Output the [X, Y] coordinate of the center of the cell containing the given text.  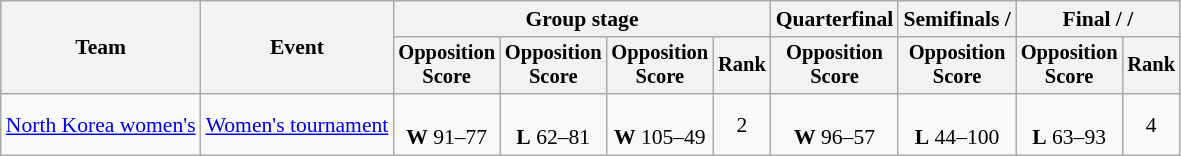
Women's tournament [298, 124]
L 44–100 [956, 124]
Team [101, 48]
L 62–81 [554, 124]
W 96–57 [835, 124]
L 63–93 [1070, 124]
W 105–49 [660, 124]
Group stage [582, 19]
W 91–77 [446, 124]
Semifinals / [956, 19]
Quarterfinal [835, 19]
4 [1151, 124]
Final / / [1098, 19]
North Korea women's [101, 124]
Event [298, 48]
2 [742, 124]
